Find where the given text appears and provide that cell's center as (x, y) coordinate. 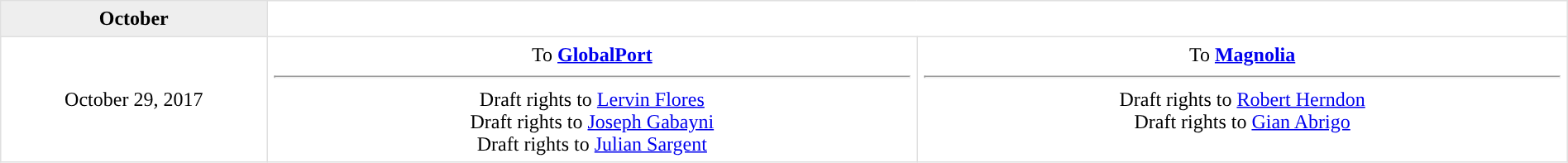
To MagnoliaDraft rights to Robert HerndonDraft rights to Gian Abrigo (1242, 99)
October 29, 2017 (134, 99)
To GlobalPortDraft rights to Lervin FloresDraft rights to Joseph GabayniDraft rights to Julian Sargent (592, 99)
October (134, 19)
